Determine the (x, y) coordinate at the center of the cell enclosing the given text.  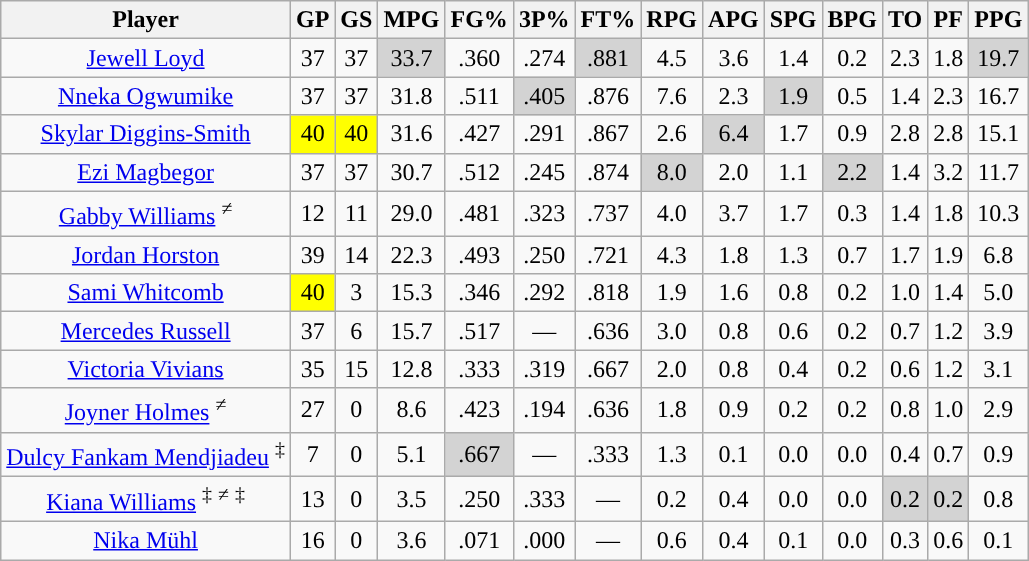
PPG (998, 20)
19.7 (998, 58)
31.6 (412, 134)
4.3 (672, 255)
7 (312, 454)
3.2 (948, 172)
GS (356, 20)
.405 (544, 96)
FG% (479, 20)
Nika Mühl (146, 541)
15.1 (998, 134)
13 (312, 500)
11 (356, 214)
6 (356, 331)
Victoria Vivians (146, 369)
.493 (479, 255)
.818 (608, 293)
.517 (479, 331)
FT% (608, 20)
TO (904, 20)
12.8 (412, 369)
10.3 (998, 214)
15.7 (412, 331)
3P% (544, 20)
BPG (852, 20)
3 (356, 293)
35 (312, 369)
3.0 (672, 331)
2.6 (672, 134)
5.0 (998, 293)
.319 (544, 369)
MPG (412, 20)
Skylar Diggins-Smith (146, 134)
.245 (544, 172)
.512 (479, 172)
.481 (479, 214)
.000 (544, 541)
.511 (479, 96)
3.9 (998, 331)
Mercedes Russell (146, 331)
Kiana Williams ‡ ≠ ‡ (146, 500)
7.6 (672, 96)
.721 (608, 255)
14 (356, 255)
12 (312, 214)
22.3 (412, 255)
Player (146, 20)
31.8 (412, 96)
Dulcy Fankam Mendjiadeu ‡ (146, 454)
16 (312, 541)
.194 (544, 410)
APG (734, 20)
.867 (608, 134)
29.0 (412, 214)
8.6 (412, 410)
39 (312, 255)
16.7 (998, 96)
.323 (544, 214)
.423 (479, 410)
15 (356, 369)
11.7 (998, 172)
RPG (672, 20)
Nneka Ogwumike (146, 96)
27 (312, 410)
.292 (544, 293)
.881 (608, 58)
Gabby Williams ≠ (146, 214)
1.1 (793, 172)
8.0 (672, 172)
Joyner Holmes ≠ (146, 410)
6.8 (998, 255)
.427 (479, 134)
.291 (544, 134)
3.5 (412, 500)
.346 (479, 293)
SPG (793, 20)
Jewell Loyd (146, 58)
Jordan Horston (146, 255)
2.2 (852, 172)
Ezi Magbegor (146, 172)
PF (948, 20)
4.0 (672, 214)
15.3 (412, 293)
30.7 (412, 172)
1.6 (734, 293)
3.1 (998, 369)
33.7 (412, 58)
.737 (608, 214)
Sami Whitcomb (146, 293)
.874 (608, 172)
GP (312, 20)
.360 (479, 58)
.274 (544, 58)
2.9 (998, 410)
4.5 (672, 58)
0.5 (852, 96)
3.7 (734, 214)
.071 (479, 541)
.876 (608, 96)
5.1 (412, 454)
6.4 (734, 134)
